Determine the (X, Y) coordinate at the center of the cell enclosing the given text.  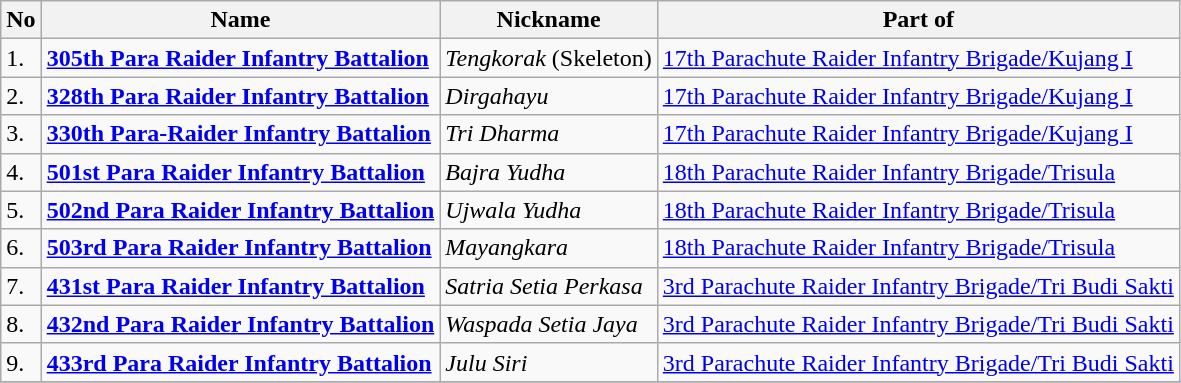
Ujwala Yudha (549, 210)
2. (21, 96)
Bajra Yudha (549, 172)
Dirgahayu (549, 96)
3. (21, 134)
Nickname (549, 20)
7. (21, 286)
502nd Para Raider Infantry Battalion (240, 210)
Tri Dharma (549, 134)
Satria Setia Perkasa (549, 286)
8. (21, 324)
6. (21, 248)
4. (21, 172)
Waspada Setia Jaya (549, 324)
No (21, 20)
305th Para Raider Infantry Battalion (240, 58)
Julu Siri (549, 362)
330th Para-Raider Infantry Battalion (240, 134)
5. (21, 210)
Name (240, 20)
433rd Para Raider Infantry Battalion (240, 362)
328th Para Raider Infantry Battalion (240, 96)
501st Para Raider Infantry Battalion (240, 172)
503rd Para Raider Infantry Battalion (240, 248)
Tengkorak (Skeleton) (549, 58)
431st Para Raider Infantry Battalion (240, 286)
432nd Para Raider Infantry Battalion (240, 324)
1. (21, 58)
Part of (918, 20)
Mayangkara (549, 248)
9. (21, 362)
